Capture the cell that displays the provided text and extract its [x, y] central coordinate. 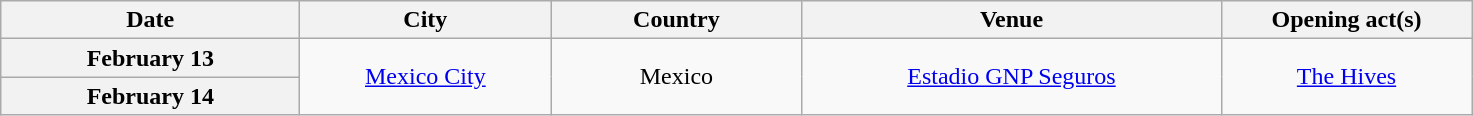
The Hives [1346, 77]
Date [150, 20]
City [426, 20]
Country [676, 20]
Estadio GNP Seguros [1012, 77]
February 14 [150, 96]
February 13 [150, 58]
Opening act(s) [1346, 20]
Mexico City [426, 77]
Venue [1012, 20]
Mexico [676, 77]
